Locate the cell with the specified text and output its [X, Y] center coordinate. 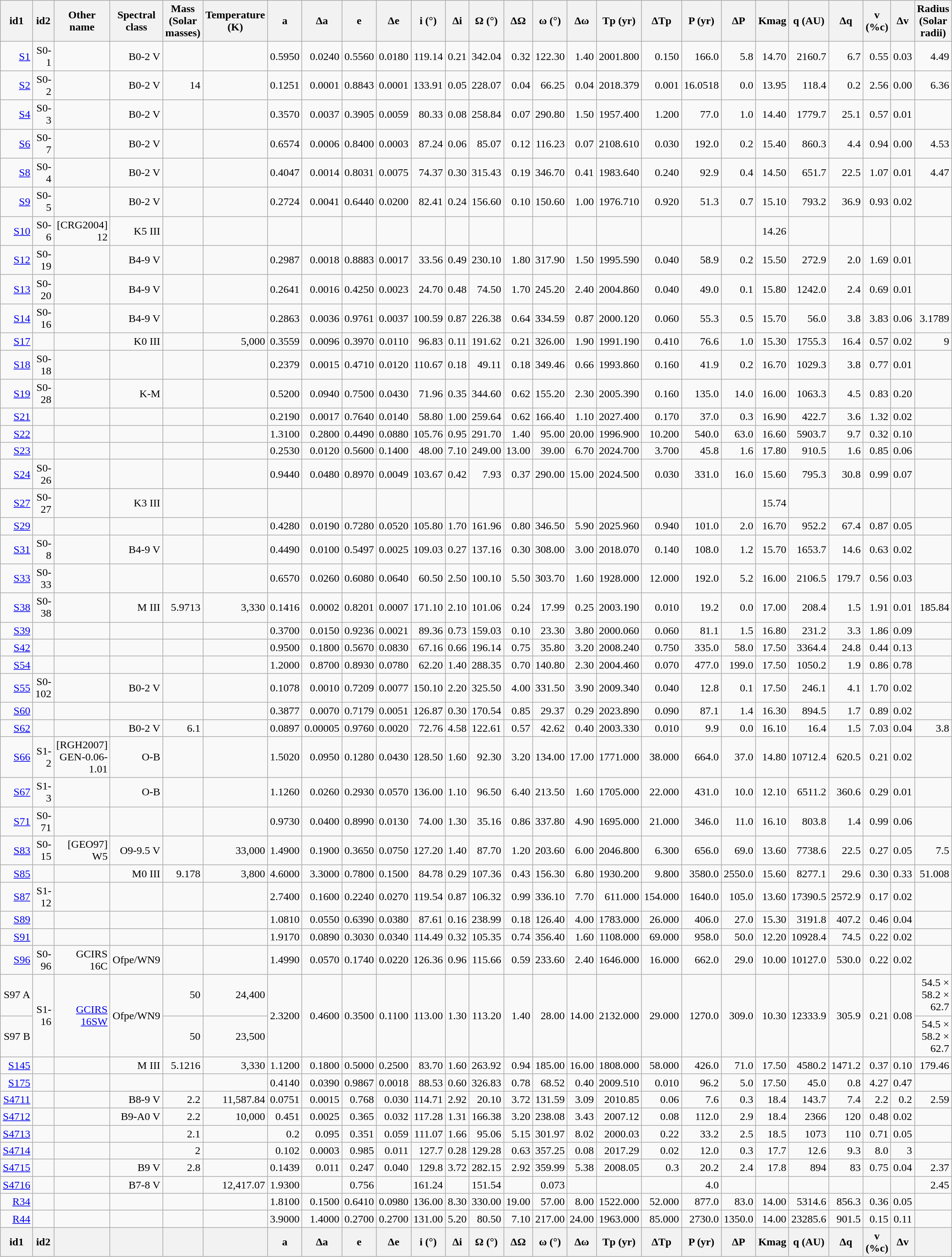
1.07 [877, 173]
S17 [17, 341]
309.0 [739, 1016]
231.2 [808, 631]
0.0897 [285, 728]
S0-15 [43, 851]
57.00 [550, 1202]
3191.8 [808, 920]
S0-8 [43, 549]
0.0014 [322, 173]
0.8843 [359, 85]
0.0150 [322, 631]
8.0 [877, 1151]
179.46 [933, 1065]
154.000 [662, 897]
S2 [17, 85]
2730.0 [701, 1219]
2000.120 [619, 318]
85.07 [486, 143]
156.30 [550, 874]
179.7 [846, 579]
331.0 [701, 474]
13.00 [518, 451]
0.7640 [359, 417]
6.70 [582, 451]
12333.9 [808, 1016]
0.1078 [285, 688]
0.56 [877, 579]
1.9170 [285, 937]
81.1 [701, 631]
0.0380 [394, 920]
0.60 [457, 1082]
S4712 [17, 1116]
0.95 [457, 434]
317.90 [550, 260]
656.0 [701, 851]
GCIRS 16C [82, 960]
407.2 [846, 920]
308.00 [550, 549]
38.000 [662, 757]
7.5 [933, 851]
2.1 [183, 1133]
356.40 [550, 937]
0.5950 [285, 56]
0.1416 [285, 607]
2008.05 [619, 1168]
S89 [17, 920]
16.0518 [701, 85]
1108.000 [619, 937]
0.3905 [359, 115]
1050.2 [808, 665]
137.16 [486, 549]
87.70 [486, 851]
0.0075 [394, 173]
0.77 [877, 365]
119.14 [428, 56]
60.50 [428, 579]
131.00 [428, 1219]
246.1 [808, 688]
793.2 [808, 202]
15.40 [773, 143]
0.5497 [359, 549]
113.20 [486, 1016]
105.35 [486, 937]
S1-12 [43, 897]
1.4900 [285, 851]
85.000 [662, 1219]
8.30 [457, 1202]
3.83 [877, 318]
S87 [17, 897]
0.0340 [394, 937]
16.90 [773, 417]
0.0023 [394, 289]
K0 III [137, 341]
5.90 [582, 526]
0.17 [877, 897]
S21 [17, 417]
0.0240 [322, 56]
0.102 [285, 1151]
0.20 [902, 394]
122.61 [486, 728]
1755.3 [808, 341]
1646.000 [619, 960]
0.8201 [359, 607]
0.0096 [322, 341]
129.8 [428, 1168]
0.070 [662, 665]
1771.000 [619, 757]
45.8 [701, 451]
0.2190 [285, 417]
12.6 [808, 1151]
2009.340 [619, 688]
0.0950 [322, 757]
795.3 [808, 474]
12.0 [701, 1151]
K5 III [137, 231]
19.2 [701, 607]
196.14 [486, 648]
135.0 [701, 394]
1.4000 [322, 1219]
83 [846, 1168]
110.67 [428, 365]
0.3970 [359, 341]
S85 [17, 874]
8.00 [582, 1202]
0.47 [902, 1082]
101.0 [701, 526]
0.0036 [322, 318]
6.36 [933, 85]
0.0980 [394, 1202]
0.3030 [359, 937]
Mass (Solar masses) [183, 21]
0.74 [518, 937]
0.8990 [359, 821]
2.10 [457, 607]
0.1600 [322, 897]
114.71 [428, 1099]
334.59 [550, 318]
1063.3 [808, 394]
0.6080 [359, 579]
S96 [17, 960]
S0-28 [43, 394]
185.00 [550, 1065]
0.0390 [322, 1082]
0.0890 [322, 937]
0.64 [518, 318]
95.00 [550, 434]
9.3 [846, 1151]
58.80 [428, 417]
0.2930 [359, 793]
120 [846, 1116]
1640.0 [701, 897]
4.58 [457, 728]
2108.610 [619, 143]
S24 [17, 474]
92.9 [701, 173]
226.38 [486, 318]
1270.0 [701, 1016]
133.91 [428, 85]
1.90 [582, 341]
0.4250 [359, 289]
S0-5 [43, 202]
0.1251 [285, 85]
305.9 [846, 1016]
S4713 [17, 1133]
0.3559 [285, 341]
228.07 [486, 85]
0.00005 [322, 728]
0.8700 [322, 665]
S0-33 [43, 579]
33,000 [235, 851]
0.1280 [359, 757]
1.86 [877, 631]
S97 A [17, 995]
24.8 [846, 648]
89.36 [428, 631]
0.410 [662, 341]
118.4 [808, 85]
272.9 [808, 260]
2018.070 [619, 549]
8.02 [582, 1133]
10127.0 [808, 960]
S4 [17, 115]
0.1100 [394, 1016]
S0-102 [43, 688]
4.1 [846, 688]
0.0049 [394, 474]
R44 [17, 1219]
611.000 [619, 897]
106.32 [486, 897]
S0-16 [43, 318]
2008.240 [619, 648]
0.2379 [285, 365]
0.59 [518, 960]
0.93 [877, 202]
S0-71 [43, 821]
2000.03 [619, 1133]
45.0 [808, 1082]
15.80 [773, 289]
39.00 [550, 451]
1963.000 [619, 1219]
23.30 [550, 631]
1.1260 [285, 793]
2003.330 [619, 728]
217.00 [550, 1219]
208.4 [808, 607]
426.0 [701, 1065]
263.92 [486, 1065]
22.000 [662, 793]
113.00 [428, 1016]
S33 [17, 579]
5.8 [739, 56]
Temperature (K) [235, 21]
9.178 [183, 874]
O9-9.5 V [137, 851]
7738.6 [808, 851]
6.00 [582, 851]
[RGH2007] GEN-0.06-1.01 [82, 757]
100.10 [486, 579]
360.6 [846, 793]
2009.510 [619, 1082]
36.9 [846, 202]
29.37 [550, 711]
10.0 [739, 793]
0.0520 [394, 526]
80.33 [428, 115]
111.07 [428, 1133]
S1-3 [43, 793]
96.83 [428, 341]
161.24 [428, 1185]
2.8 [183, 1168]
S27 [17, 503]
3.43 [582, 1116]
0.46 [877, 920]
2572.9 [846, 897]
344.60 [486, 394]
58.9 [701, 260]
6.300 [662, 851]
14.70 [773, 56]
S66 [17, 757]
952.2 [808, 526]
0.0130 [394, 821]
66.25 [550, 85]
3,800 [235, 874]
249.00 [486, 451]
0.8 [846, 1082]
233.60 [550, 960]
1.8100 [285, 1202]
0.0180 [394, 56]
S14 [17, 318]
S0-19 [43, 260]
1.80 [518, 260]
5.38 [582, 1168]
3.80 [582, 631]
S71 [17, 821]
S1-16 [43, 1016]
290.80 [550, 115]
166.40 [550, 417]
15.10 [773, 202]
1783.000 [619, 920]
0.0780 [394, 665]
0.0100 [322, 549]
803.8 [808, 821]
20.00 [582, 434]
191.62 [486, 341]
105.80 [428, 526]
0.0750 [394, 851]
0.43 [518, 874]
21.000 [662, 821]
84.78 [428, 874]
S4716 [17, 1185]
S13 [17, 289]
S0-3 [43, 115]
0.3650 [359, 851]
2004.460 [619, 665]
GCIRS 16SW [82, 1016]
S0-27 [43, 503]
3.6 [846, 417]
101.06 [486, 607]
29.6 [846, 874]
115.66 [486, 960]
0.7500 [359, 394]
2018.379 [619, 85]
126.40 [550, 920]
336.10 [550, 897]
14.50 [773, 173]
96.2 [701, 1082]
856.3 [846, 1202]
2046.800 [619, 851]
0.49 [457, 260]
1695.000 [619, 821]
S67 [17, 793]
6511.2 [808, 793]
2.50 [457, 579]
35.80 [550, 648]
199.0 [739, 665]
116.23 [550, 143]
77.0 [701, 115]
315.43 [486, 173]
0.4140 [285, 1082]
291.70 [486, 434]
2000.060 [619, 631]
0.0270 [394, 897]
2.59 [933, 1099]
0.8970 [359, 474]
2005.390 [619, 394]
1.200 [662, 115]
10928.4 [808, 937]
S175 [17, 1082]
0.170 [662, 417]
7.6 [701, 1099]
431.0 [701, 793]
9.7 [846, 434]
651.7 [808, 173]
0.28 [457, 1151]
2 [183, 1151]
B7-8 V [137, 1185]
S4714 [17, 1151]
0.920 [662, 202]
0.150 [662, 56]
83.70 [428, 1065]
S0-1 [43, 56]
0.6574 [285, 143]
S1 [17, 56]
0.83 [877, 394]
901.5 [846, 1219]
28.00 [550, 1016]
30.8 [846, 474]
2106.5 [808, 579]
2.7400 [285, 897]
325.50 [486, 688]
0.9761 [359, 318]
4.53 [933, 143]
108.0 [701, 549]
134.00 [550, 757]
0.0830 [394, 648]
25.1 [846, 115]
0.0640 [394, 579]
0.8400 [359, 143]
2.37 [933, 1168]
0.96 [457, 960]
K-M [137, 394]
0.451 [285, 1116]
1993.860 [619, 365]
0.2724 [285, 202]
S97 B [17, 1036]
18.5 [773, 1133]
0.0220 [394, 960]
74.5 [846, 937]
58.0 [739, 648]
17.99 [550, 607]
S1-2 [43, 757]
S23 [17, 451]
0.0006 [322, 143]
1029.3 [808, 365]
2.9 [739, 1116]
52.000 [662, 1202]
S6 [17, 143]
0.750 [662, 648]
326.00 [550, 341]
S0-6 [43, 231]
S42 [17, 648]
422.7 [808, 417]
238.99 [486, 920]
0.7209 [359, 688]
103.67 [428, 474]
49.0 [701, 289]
10.00 [773, 960]
1928.000 [619, 579]
1522.000 [619, 1202]
0.5000 [359, 1065]
0.9867 [359, 1082]
1995.590 [619, 260]
9 [933, 341]
1996.900 [619, 434]
1779.7 [808, 115]
55.3 [701, 318]
S19 [17, 394]
K3 III [137, 503]
69.000 [662, 937]
1.32 [877, 417]
331.50 [550, 688]
S9 [17, 202]
119.54 [428, 897]
S31 [17, 549]
0.940 [662, 526]
12,417.07 [235, 1185]
109.03 [428, 549]
2025.960 [619, 526]
88.53 [428, 1082]
1.0810 [285, 920]
282.15 [486, 1168]
M0 III [137, 874]
0.6570 [285, 579]
49.11 [486, 365]
17390.5 [808, 897]
71.0 [739, 1065]
0.89 [877, 711]
29.0 [739, 960]
2.45 [933, 1185]
290.00 [550, 474]
16.60 [773, 434]
[CRG2004] 12 [82, 231]
S0-7 [43, 143]
112.0 [701, 1116]
3.90 [582, 688]
357.25 [550, 1151]
288.35 [486, 665]
14.6 [846, 549]
1991.190 [619, 341]
S145 [17, 1065]
127.7 [428, 1151]
0.0020 [394, 728]
0.240 [662, 173]
0.09 [902, 631]
3.00 [582, 549]
33.2 [701, 1133]
346.50 [550, 526]
14.26 [773, 231]
0.35 [457, 394]
6.1 [183, 728]
13.95 [773, 85]
35.16 [486, 821]
0.19 [518, 173]
74.37 [428, 173]
S0-96 [43, 960]
0.36 [877, 1202]
2007.12 [619, 1116]
0.0140 [394, 417]
359.99 [550, 1168]
4.0 [701, 1185]
0.4047 [285, 173]
0.2530 [285, 451]
0.15 [877, 1219]
155.20 [550, 394]
0.2641 [285, 289]
S0-18 [43, 365]
0.6390 [359, 920]
9.800 [662, 874]
1242.0 [808, 289]
161.96 [486, 526]
2.56 [877, 85]
0.095 [322, 1133]
860.3 [808, 143]
0.25 [582, 607]
1653.7 [808, 549]
9.9 [701, 728]
159.03 [486, 631]
0.3700 [285, 631]
11.0 [739, 821]
0.1400 [394, 451]
2027.400 [619, 417]
664.0 [701, 757]
B8-9 V [137, 1099]
7.70 [582, 897]
26.000 [662, 920]
0.33 [902, 874]
0.2800 [322, 434]
0.5600 [359, 451]
143.7 [808, 1099]
2.3200 [285, 1016]
6.7 [846, 56]
29.000 [662, 1016]
477.0 [701, 665]
0.768 [359, 1099]
0.0016 [322, 289]
R34 [17, 1202]
166.0 [701, 56]
0.44 [877, 648]
0.6410 [359, 1202]
8277.1 [808, 874]
114.49 [428, 937]
0.6440 [359, 202]
41.9 [701, 365]
S60 [17, 711]
0.001 [662, 85]
2132.000 [619, 1016]
58.000 [662, 1065]
19.00 [518, 1202]
2.20 [457, 688]
2024.500 [619, 474]
6.80 [582, 874]
540.0 [701, 434]
0.0070 [322, 711]
5.15 [518, 1133]
131.59 [550, 1099]
0.1900 [322, 851]
0.059 [394, 1133]
1808.000 [619, 1065]
17.8 [773, 1168]
3.9000 [285, 1219]
127.20 [428, 851]
342.04 [486, 56]
Spectral class [137, 21]
5.2 [739, 579]
S0-20 [43, 289]
1705.000 [619, 793]
245.20 [550, 289]
5,000 [235, 341]
S0-26 [43, 474]
67.4 [846, 526]
0.0021 [394, 631]
S0-38 [43, 607]
170.54 [486, 711]
[GEO97] W5 [82, 851]
5314.6 [808, 1202]
5903.7 [808, 434]
12.8 [701, 688]
14.0 [739, 394]
326.83 [486, 1082]
62.20 [428, 665]
S39 [17, 631]
3 [902, 1151]
96.50 [486, 793]
72.76 [428, 728]
0.0059 [394, 115]
15.74 [773, 503]
1.2 [739, 549]
0.2500 [394, 1065]
0.5200 [285, 394]
166.38 [486, 1116]
0.16 [457, 920]
330.00 [486, 1202]
S38 [17, 607]
4.5 [846, 394]
S0-4 [43, 173]
4580.2 [808, 1065]
16.0 [739, 474]
B9 V [137, 1168]
894 [808, 1168]
0.0200 [394, 202]
16.000 [662, 960]
0.3570 [285, 115]
0.4600 [322, 1016]
16.80 [773, 631]
S18 [17, 365]
0.0550 [322, 920]
S91 [17, 937]
126.87 [428, 711]
958.0 [701, 937]
12.10 [773, 793]
0.12 [518, 143]
2010.85 [619, 1099]
23,500 [235, 1036]
128.50 [428, 757]
0.0400 [322, 821]
14.40 [773, 115]
171.10 [428, 607]
S62 [17, 728]
0.2863 [285, 318]
2024.700 [619, 451]
0.41 [582, 173]
335.0 [701, 648]
1983.640 [619, 173]
4.49 [933, 56]
16.30 [773, 711]
71.96 [428, 394]
129.28 [486, 1151]
4.90 [582, 821]
0.8031 [359, 173]
51.3 [701, 202]
0.140 [662, 549]
27.0 [739, 920]
0.7179 [359, 711]
Other name [82, 21]
185.84 [933, 607]
0.5560 [359, 56]
301.97 [550, 1133]
10,000 [235, 1116]
1.2000 [285, 665]
24,400 [235, 995]
0.69 [877, 289]
156.60 [486, 202]
S22 [17, 434]
1.66 [457, 1133]
203.60 [550, 851]
3.3 [846, 631]
2004.860 [619, 289]
0.0041 [322, 202]
0.0110 [394, 341]
0.351 [359, 1133]
3.3000 [322, 874]
150.60 [550, 202]
15.50 [773, 260]
150.10 [428, 688]
1.5020 [285, 757]
1.69 [877, 260]
10.200 [662, 434]
0.42 [457, 474]
107.36 [486, 874]
50.0 [739, 937]
14 [183, 85]
126.36 [428, 960]
4.47 [933, 173]
1976.710 [619, 202]
1.3100 [285, 434]
S12 [17, 260]
0.9236 [359, 631]
0.2987 [285, 260]
662.0 [701, 960]
0.8930 [359, 665]
0.55 [877, 56]
76.6 [701, 341]
67.16 [428, 648]
56.0 [808, 318]
7.03 [877, 728]
20.10 [486, 1099]
2550.0 [739, 874]
0.70 [518, 665]
258.84 [486, 115]
0.4280 [285, 526]
5.0 [739, 1082]
140.80 [550, 665]
0.3877 [285, 711]
82.41 [428, 202]
S8 [17, 173]
2017.29 [619, 1151]
51.008 [933, 874]
0.1740 [359, 960]
42.62 [550, 728]
346.70 [550, 173]
259.64 [486, 417]
4.6000 [285, 874]
0.13 [902, 648]
122.30 [550, 56]
S55 [17, 688]
0.0077 [394, 688]
3364.4 [808, 648]
0.8883 [359, 260]
0.7 [739, 202]
74.00 [428, 821]
0.9500 [285, 648]
17.7 [773, 1151]
1957.400 [619, 115]
894.5 [808, 711]
0.0190 [322, 526]
0.985 [359, 1151]
0.073 [550, 1185]
87.1 [701, 711]
0.71 [877, 1133]
0.0051 [394, 711]
23285.6 [808, 1219]
910.5 [808, 451]
2001.800 [619, 56]
S4715 [17, 1168]
1.4990 [285, 960]
3.1789 [933, 318]
151.54 [486, 1185]
5.50 [518, 579]
0.3500 [359, 1016]
24.70 [428, 289]
230.10 [486, 260]
74.50 [486, 289]
3.700 [662, 451]
0.4710 [359, 365]
213.50 [550, 793]
0.247 [359, 1168]
2160.7 [808, 56]
4.4 [846, 143]
10712.4 [808, 757]
406.0 [701, 920]
63.0 [739, 434]
100.59 [428, 318]
Radius (Solar radii) [933, 21]
105.0 [739, 897]
303.70 [550, 579]
48.00 [428, 451]
2.5 [739, 1133]
1930.200 [619, 874]
68.52 [550, 1082]
110 [846, 1133]
1.91 [877, 607]
5.9713 [183, 607]
1.20 [518, 851]
S4711 [17, 1099]
238.08 [550, 1116]
5.1216 [183, 1065]
92.30 [486, 757]
24.00 [582, 1219]
0.032 [394, 1116]
83.0 [739, 1202]
620.5 [846, 757]
0.365 [359, 1116]
7.93 [486, 474]
0.2240 [359, 897]
20.2 [701, 1168]
349.46 [550, 365]
87.24 [428, 143]
0.9730 [285, 821]
17.80 [773, 451]
346.0 [701, 821]
69.0 [739, 851]
0.7800 [359, 874]
1.9 [846, 665]
877.0 [701, 1202]
S10 [17, 231]
0.0751 [285, 1099]
0.4 [739, 173]
S54 [17, 665]
0.80 [518, 526]
0.9760 [359, 728]
1471.2 [846, 1065]
7.4 [846, 1099]
11,587.84 [235, 1099]
1.31 [457, 1116]
0.0007 [394, 607]
530.0 [846, 960]
0.1439 [285, 1168]
1.9300 [285, 1185]
3580.0 [701, 874]
1350.0 [739, 1219]
S0-2 [43, 85]
0.73 [457, 631]
0.090 [662, 711]
4.27 [877, 1082]
0.7280 [359, 526]
117.28 [428, 1116]
95.06 [486, 1133]
0.5 [739, 318]
2003.190 [619, 607]
33.56 [428, 260]
5.20 [457, 1219]
12.000 [662, 579]
12.20 [773, 937]
10.30 [773, 1016]
337.80 [550, 821]
0.0880 [394, 434]
S83 [17, 851]
B9-A0 V [137, 1116]
14.80 [773, 757]
105.76 [428, 434]
0.0010 [322, 688]
87.61 [428, 920]
3.09 [582, 1099]
80.50 [486, 1219]
1.1200 [285, 1065]
0.0480 [322, 474]
2023.890 [619, 711]
0.9440 [285, 474]
15.00 [582, 474]
0.0940 [322, 394]
1073 [808, 1133]
0.0002 [322, 607]
S29 [17, 526]
0.756 [359, 1185]
2366 [808, 1116]
0.5670 [359, 648]
1.7 [846, 711]
6.40 [518, 793]
